Find where the given text appears and provide that cell's center as [x, y] coordinate. 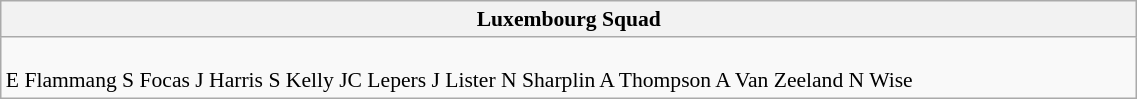
E Flammang S Focas J Harris S Kelly JC Lepers J Lister N Sharplin A Thompson A Van Zeeland N Wise [569, 68]
Luxembourg Squad [569, 19]
